Scan for the cell matching the given text and deliver its [x, y] coordinate at center. 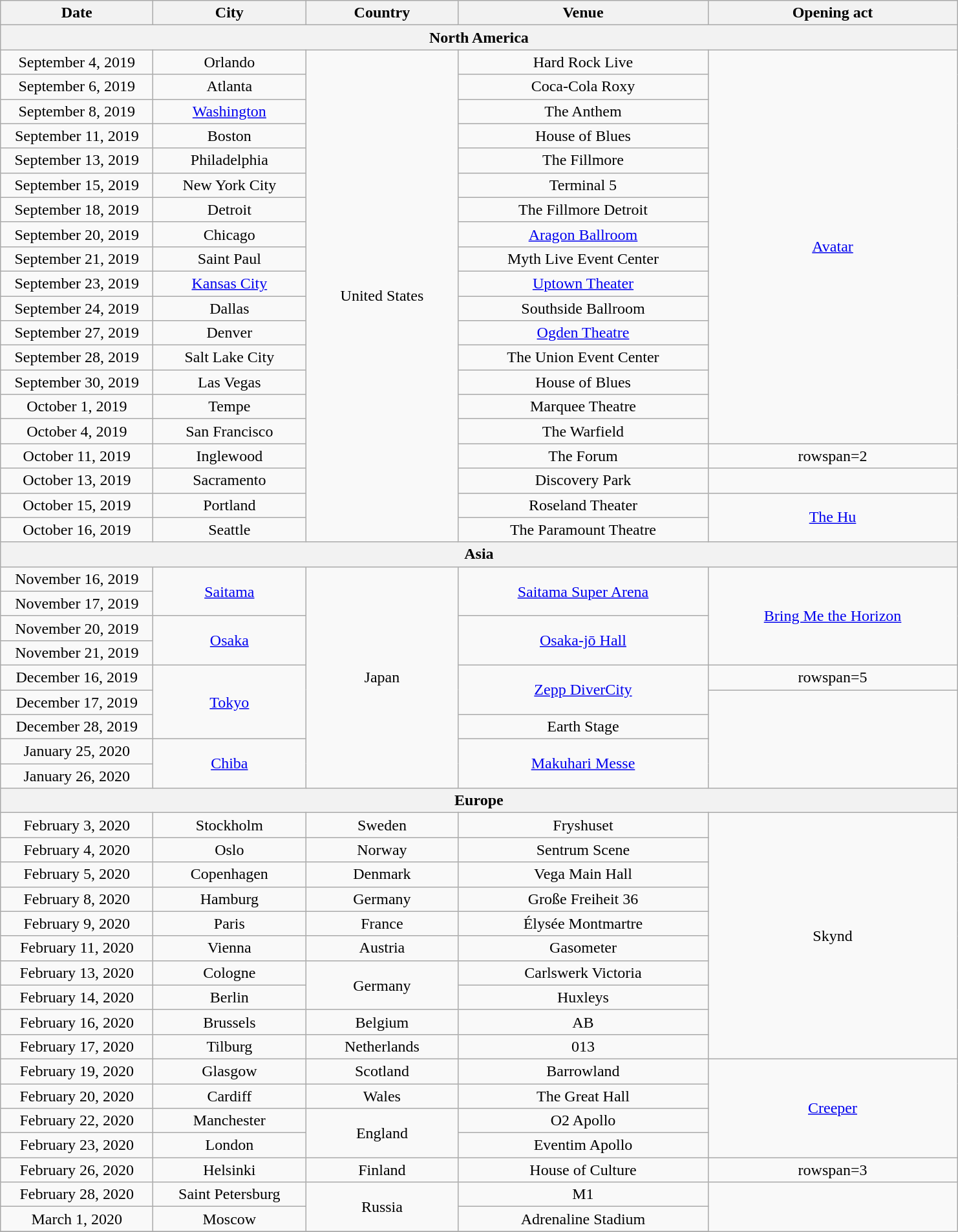
September 21, 2019 [77, 259]
Sweden [382, 825]
September 24, 2019 [77, 308]
Austria [382, 948]
Fryshuset [583, 825]
Atlanta [229, 87]
February 26, 2020 [77, 1170]
Cardiff [229, 1096]
Belgium [382, 1022]
Denmark [382, 874]
February 22, 2020 [77, 1121]
The Warfield [583, 431]
Vega Main Hall [583, 874]
Copenhagen [229, 874]
Skynd [833, 936]
February 4, 2020 [77, 850]
Denver [229, 333]
Norway [382, 850]
The Hu [833, 517]
November 17, 2019 [77, 603]
London [229, 1145]
North America [479, 38]
November 21, 2019 [77, 653]
Adrenaline Stadium [583, 1219]
Portland [229, 505]
Aragon Ballroom [583, 234]
England [382, 1133]
November 20, 2019 [77, 628]
Philadelphia [229, 160]
Ogden Theatre [583, 333]
The Anthem [583, 111]
Russia [382, 1207]
January 25, 2020 [77, 751]
Tokyo [229, 702]
013 [583, 1046]
Makuhari Messe [583, 764]
Scotland [382, 1071]
Coca-Cola Roxy [583, 87]
February 19, 2020 [77, 1071]
Date [77, 13]
October 13, 2019 [77, 481]
March 1, 2020 [77, 1219]
September 13, 2019 [77, 160]
The Paramount Theatre [583, 530]
September 11, 2019 [77, 136]
Chiba [229, 764]
Salt Lake City [229, 358]
Inglewood [229, 456]
September 8, 2019 [77, 111]
Chicago [229, 234]
House of Culture [583, 1170]
October 16, 2019 [77, 530]
Gasometer [583, 948]
Moscow [229, 1219]
December 17, 2019 [77, 702]
Japan [382, 678]
Sentrum Scene [583, 850]
M1 [583, 1194]
September 28, 2019 [77, 358]
Terminal 5 [583, 185]
United States [382, 296]
February 11, 2020 [77, 948]
Saitama Super Arena [583, 591]
Boston [229, 136]
Wales [382, 1096]
Washington [229, 111]
Große Freiheit 36 [583, 899]
February 23, 2020 [77, 1145]
Asia [479, 554]
February 8, 2020 [77, 899]
France [382, 924]
The Great Hall [583, 1096]
Hamburg [229, 899]
November 16, 2019 [77, 579]
Brussels [229, 1022]
Europe [479, 801]
Opening act [833, 13]
December 16, 2019 [77, 677]
New York City [229, 185]
The Fillmore Detroit [583, 210]
September 30, 2019 [77, 382]
Finland [382, 1170]
September 20, 2019 [77, 234]
Roseland Theater [583, 505]
Saint Petersburg [229, 1194]
Bring Me the Horizon [833, 616]
Berlin [229, 997]
Hard Rock Live [583, 62]
Osaka-jō Hall [583, 640]
September 18, 2019 [77, 210]
Country [382, 13]
Sacramento [229, 481]
Discovery Park [583, 481]
rowspan=3 [833, 1170]
Southside Ballroom [583, 308]
October 15, 2019 [77, 505]
February 9, 2020 [77, 924]
January 26, 2020 [77, 776]
October 11, 2019 [77, 456]
The Union Event Center [583, 358]
Earth Stage [583, 727]
Saint Paul [229, 259]
February 16, 2020 [77, 1022]
September 23, 2019 [77, 283]
December 28, 2019 [77, 727]
Carlswerk Victoria [583, 973]
Zepp DiverCity [583, 689]
Élysée Montmartre [583, 924]
Netherlands [382, 1046]
Vienna [229, 948]
AB [583, 1022]
Osaka [229, 640]
February 5, 2020 [77, 874]
rowspan=2 [833, 456]
Avatar [833, 247]
September 4, 2019 [77, 62]
Detroit [229, 210]
February 20, 2020 [77, 1096]
Kansas City [229, 283]
Eventim Apollo [583, 1145]
October 4, 2019 [77, 431]
September 15, 2019 [77, 185]
Marquee Theatre [583, 407]
O2 Apollo [583, 1121]
February 14, 2020 [77, 997]
September 6, 2019 [77, 87]
Saitama [229, 591]
Barrowland [583, 1071]
The Forum [583, 456]
Dallas [229, 308]
Helsinki [229, 1170]
Creeper [833, 1108]
February 28, 2020 [77, 1194]
February 3, 2020 [77, 825]
Glasgow [229, 1071]
Paris [229, 924]
Venue [583, 13]
Cologne [229, 973]
February 13, 2020 [77, 973]
Las Vegas [229, 382]
Huxleys [583, 997]
San Francisco [229, 431]
Myth Live Event Center [583, 259]
October 1, 2019 [77, 407]
Uptown Theater [583, 283]
Orlando [229, 62]
Tempe [229, 407]
City [229, 13]
Seattle [229, 530]
rowspan=5 [833, 677]
Tilburg [229, 1046]
February 17, 2020 [77, 1046]
September 27, 2019 [77, 333]
Oslo [229, 850]
The Fillmore [583, 160]
Manchester [229, 1121]
Stockholm [229, 825]
